Detect which cell encompasses the target text, then output its (x, y) center coordinate. 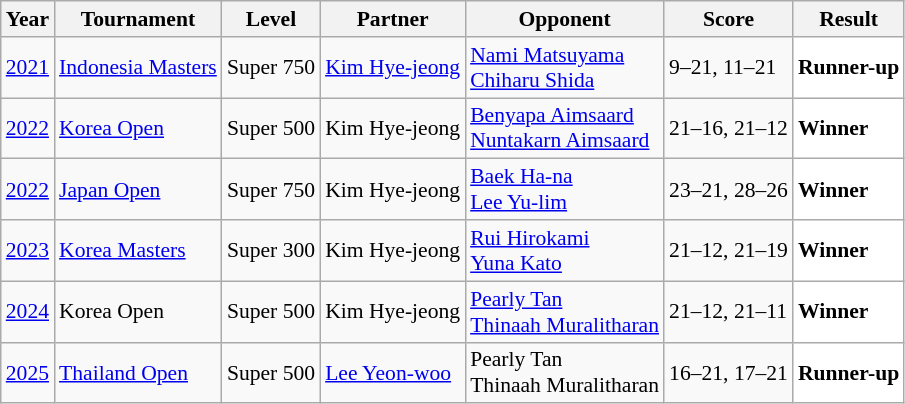
Year (28, 19)
9–21, 11–21 (728, 68)
Rui Hirokami Yuna Kato (564, 250)
Baek Ha-na Lee Yu-lim (564, 190)
21–16, 21–12 (728, 128)
21–12, 21–11 (728, 312)
23–21, 28–26 (728, 190)
2023 (28, 250)
2021 (28, 68)
Tournament (138, 19)
Thailand Open (138, 372)
Score (728, 19)
Level (271, 19)
Benyapa Aimsaard Nuntakarn Aimsaard (564, 128)
Nami Matsuyama Chiharu Shida (564, 68)
2025 (28, 372)
Opponent (564, 19)
Lee Yeon-woo (392, 372)
Japan Open (138, 190)
Korea Masters (138, 250)
Indonesia Masters (138, 68)
Partner (392, 19)
Result (848, 19)
21–12, 21–19 (728, 250)
Super 300 (271, 250)
16–21, 17–21 (728, 372)
2024 (28, 312)
